Find where the given text appears and provide that cell's center as (X, Y) coordinate. 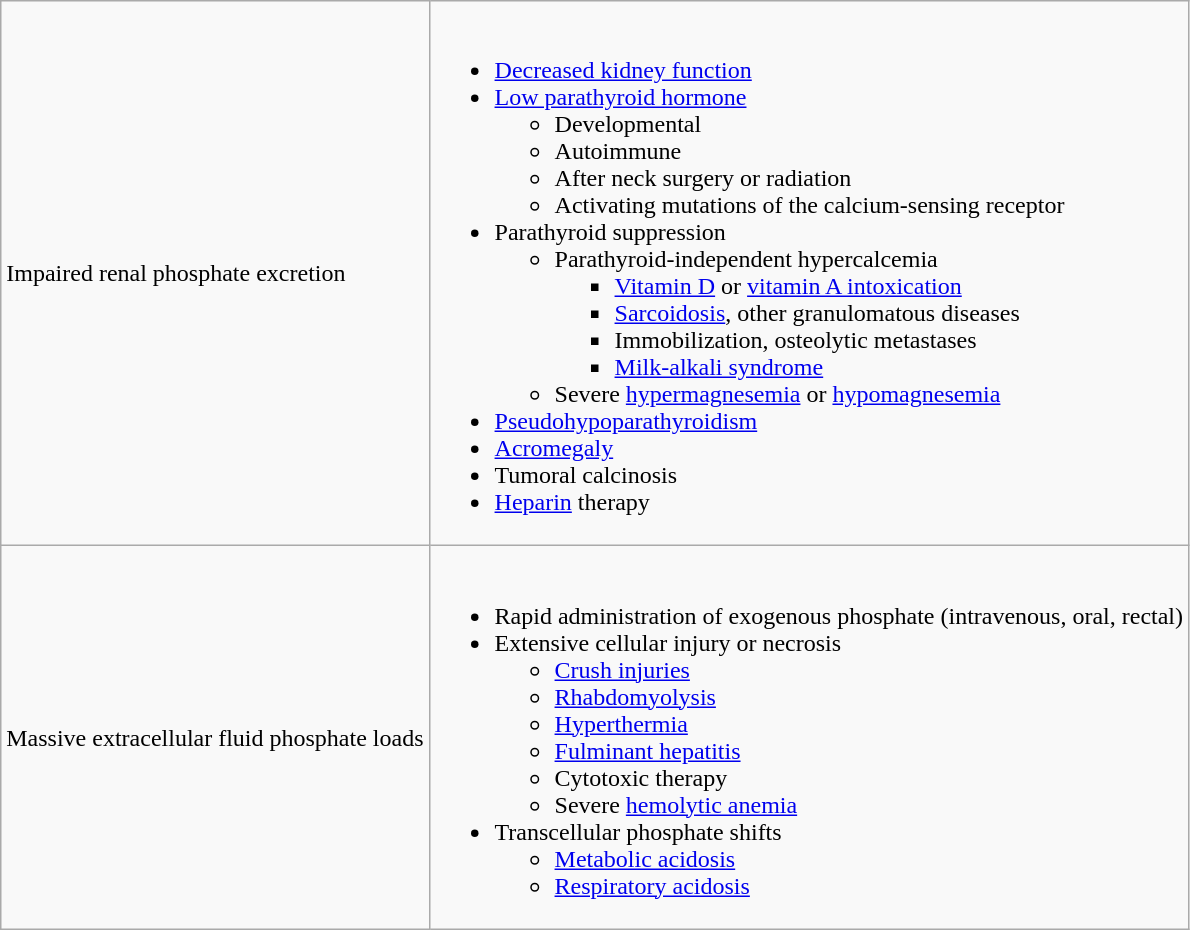
Massive extracellular fluid phosphate loads (215, 738)
Impaired renal phosphate excretion (215, 274)
